Locate the cell with the specified text and output its (x, y) center coordinate. 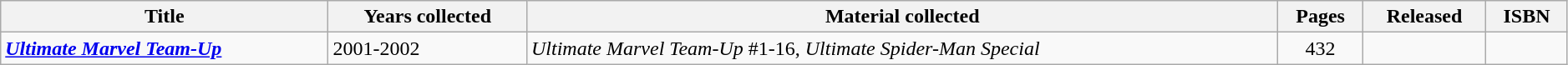
Years collected (428, 17)
Released (1424, 17)
Pages (1320, 17)
Title (165, 17)
2001-2002 (428, 48)
Ultimate Marvel Team-Up #1-16, Ultimate Spider-Man Special (902, 48)
432 (1320, 48)
Ultimate Marvel Team-Up (165, 48)
ISBN (1527, 17)
Material collected (902, 17)
